Extract the [X, Y] coordinate from the center of the cell holding the provided text.  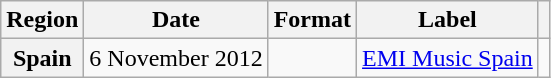
Region [42, 20]
6 November 2012 [176, 58]
Label [448, 20]
Spain [42, 58]
Format [312, 20]
Date [176, 20]
EMI Music Spain [448, 58]
